Locate the cell with the specified text and output its (X, Y) center coordinate. 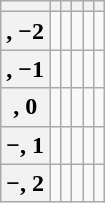
, −2 (26, 31)
, −1 (26, 69)
, 0 (26, 107)
−, 1 (26, 145)
−, 2 (26, 183)
